For the text-containing cell, return its midpoint in (X, Y) coordinate format. 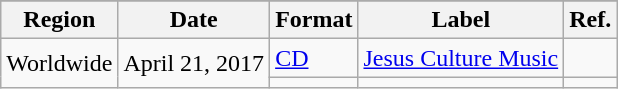
Ref. (590, 20)
Worldwide (60, 64)
Region (60, 20)
CD (314, 58)
Jesus Culture Music (461, 58)
Date (194, 20)
Label (461, 20)
April 21, 2017 (194, 64)
Format (314, 20)
